Search for the cell housing the specified text and yield its [X, Y] center coordinate. 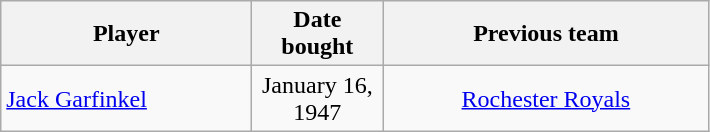
Jack Garfinkel [126, 98]
Date bought [318, 34]
Rochester Royals [546, 98]
Player [126, 34]
Previous team [546, 34]
January 16, 1947 [318, 98]
